For the text-containing cell, return its midpoint in (x, y) coordinate format. 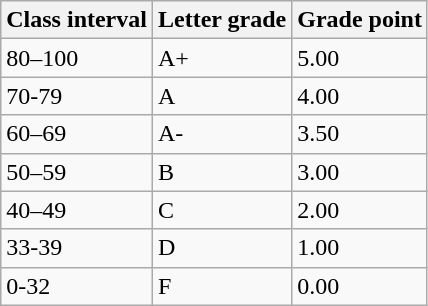
Letter grade (222, 20)
B (222, 172)
50–59 (77, 172)
Grade point (360, 20)
A- (222, 134)
3.50 (360, 134)
F (222, 286)
40–49 (77, 210)
70-79 (77, 96)
80–100 (77, 58)
60–69 (77, 134)
A+ (222, 58)
4.00 (360, 96)
A (222, 96)
C (222, 210)
5.00 (360, 58)
1.00 (360, 248)
0-32 (77, 286)
0.00 (360, 286)
2.00 (360, 210)
D (222, 248)
3.00 (360, 172)
33-39 (77, 248)
Class interval (77, 20)
